Identify which cell holds the provided text, then report its [x, y] central coordinate. 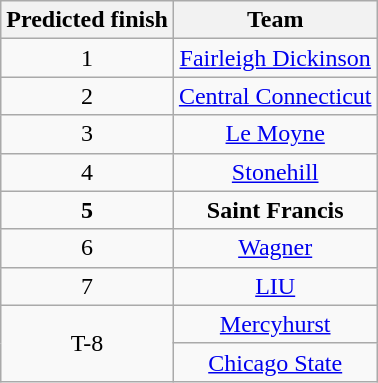
Le Moyne [275, 134]
Stonehill [275, 172]
2 [88, 96]
Chicago State [275, 362]
6 [88, 248]
Fairleigh Dickinson [275, 58]
7 [88, 286]
Central Connecticut [275, 96]
4 [88, 172]
Saint Francis [275, 210]
Mercyhurst [275, 324]
3 [88, 134]
T-8 [88, 343]
Wagner [275, 248]
Team [275, 20]
LIU [275, 286]
Predicted finish [88, 20]
5 [88, 210]
1 [88, 58]
